Locate the cell with the specified text and output its (x, y) center coordinate. 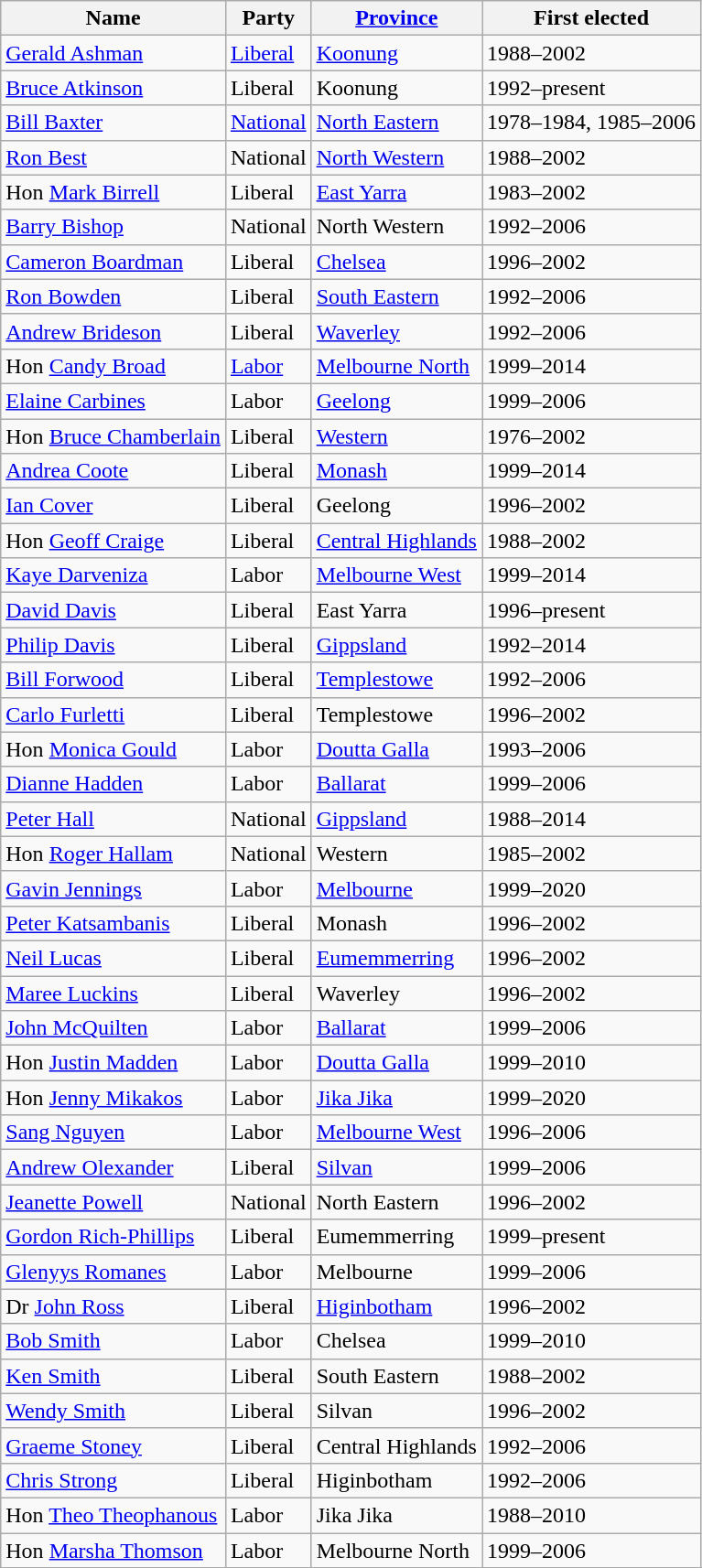
Graeme Stoney (113, 1445)
Bruce Atkinson (113, 88)
Jeanette Powell (113, 1202)
1976–2002 (591, 436)
Bill Forwood (113, 680)
Party (268, 18)
Andrew Olexander (113, 1167)
Gordon Rich-Phillips (113, 1237)
1985–2002 (591, 854)
David Davis (113, 610)
Province (396, 18)
1992–present (591, 88)
Chris Strong (113, 1480)
Andrew Brideson (113, 331)
Neil Lucas (113, 958)
Hon Theo Theophanous (113, 1515)
John McQuilten (113, 1028)
1996–present (591, 610)
Hon Mark Birrell (113, 192)
1999–present (591, 1237)
Hon Jenny Mikakos (113, 1098)
Kaye Darveniza (113, 575)
Andrea Coote (113, 471)
Hon Monica Gould (113, 749)
Wendy Smith (113, 1411)
Ron Bowden (113, 296)
Hon Marsha Thomson (113, 1551)
First elected (591, 18)
Carlo Furletti (113, 714)
Ken Smith (113, 1376)
Gerald Ashman (113, 53)
Hon Roger Hallam (113, 854)
Dianne Hadden (113, 784)
Philip Davis (113, 645)
Hon Geoff Craige (113, 541)
Hon Candy Broad (113, 366)
Hon Justin Madden (113, 1063)
Sang Nguyen (113, 1133)
Dr John Ross (113, 1306)
1978–1984, 1985–2006 (591, 123)
Glenyys Romanes (113, 1272)
1993–2006 (591, 749)
Bob Smith (113, 1341)
Bill Baxter (113, 123)
Gavin Jennings (113, 888)
1988–2014 (591, 819)
Peter Katsambanis (113, 923)
Cameron Boardman (113, 262)
Ron Best (113, 157)
Peter Hall (113, 819)
Barry Bishop (113, 227)
Name (113, 18)
1992–2014 (591, 645)
Maree Luckins (113, 993)
1983–2002 (591, 192)
Hon Bruce Chamberlain (113, 436)
1996–2006 (591, 1133)
Elaine Carbines (113, 401)
Ian Cover (113, 506)
1988–2010 (591, 1515)
